Output the (x, y) coordinate of the center of the cell containing the given text.  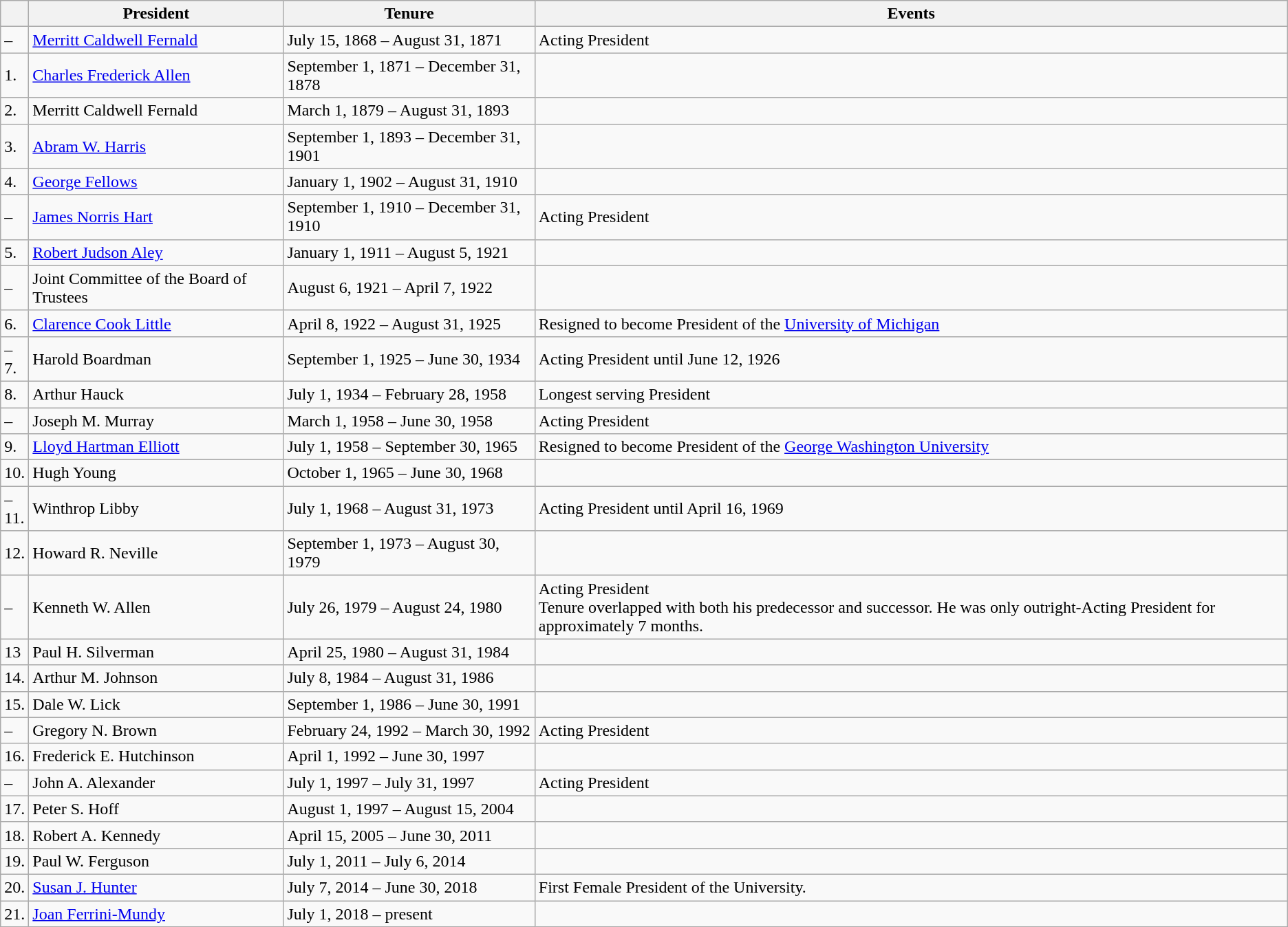
Robert A. Kennedy (156, 835)
January 1, 1911 – August 5, 1921 (409, 252)
21. (15, 914)
Tenure (409, 14)
First Female President of the University. (911, 887)
5. (15, 252)
13 (15, 652)
Events (911, 14)
April 1, 1992 – June 30, 1997 (409, 756)
Charles Frederick Allen (156, 76)
February 24, 1992 – March 30, 1992 (409, 730)
March 1, 1958 – June 30, 1958 (409, 420)
Arthur Hauck (156, 394)
Resigned to become President of the George Washington University (911, 447)
Harold Boardman (156, 359)
President (156, 14)
Joseph M. Murray (156, 420)
July 1, 2018 – present (409, 914)
Peter S. Hoff (156, 809)
January 1, 1902 – August 31, 1910 (409, 182)
July 8, 1984 – August 31, 1986 (409, 678)
Joint Committee of the Board of Trustees (156, 287)
April 8, 1922 – August 31, 1925 (409, 323)
September 1, 1973 – August 30, 1979 (409, 553)
8. (15, 394)
Resigned to become President of the University of Michigan (911, 323)
Frederick E. Hutchinson (156, 756)
2. (15, 111)
Clarence Cook Little (156, 323)
14. (15, 678)
Acting President until April 16, 1969 (911, 509)
October 1, 1965 – June 30, 1968 (409, 473)
July 15, 1868 – August 31, 1871 (409, 40)
April 25, 1980 – August 31, 1984 (409, 652)
Lloyd Hartman Elliott (156, 447)
9. (15, 447)
Acting President until June 12, 1926 (911, 359)
19. (15, 861)
September 1, 1893 – December 31, 1901 (409, 146)
August 1, 1997 – August 15, 2004 (409, 809)
July 1, 1997 – July 31, 1997 (409, 783)
3. (15, 146)
August 6, 1921 – April 7, 1922 (409, 287)
September 1, 1986 – June 30, 1991 (409, 704)
September 1, 1910 – December 31, 1910 (409, 217)
17. (15, 809)
George Fellows (156, 182)
July 1, 2011 – July 6, 2014 (409, 861)
Robert Judson Aley (156, 252)
Gregory N. Brown (156, 730)
September 1, 1871 – December 31, 1878 (409, 76)
James Norris Hart (156, 217)
–7. (15, 359)
Joan Ferrini-Mundy (156, 914)
16. (15, 756)
July 1, 1934 – February 28, 1958 (409, 394)
John A. Alexander (156, 783)
Acting President Tenure overlapped with both his predecessor and successor. He was only outright-Acting President for approximately 7 months. (911, 607)
Paul W. Ferguson (156, 861)
Paul H. Silverman (156, 652)
Longest serving President (911, 394)
4. (15, 182)
April 15, 2005 – June 30, 2011 (409, 835)
20. (15, 887)
Howard R. Neville (156, 553)
Dale W. Lick (156, 704)
Winthrop Libby (156, 509)
Kenneth W. Allen (156, 607)
18. (15, 835)
1. (15, 76)
Abram W. Harris (156, 146)
July 26, 1979 – August 24, 1980 (409, 607)
July 1, 1968 – August 31, 1973 (409, 509)
15. (15, 704)
12. (15, 553)
Susan J. Hunter (156, 887)
–11. (15, 509)
July 7, 2014 – June 30, 2018 (409, 887)
September 1, 1925 – June 30, 1934 (409, 359)
March 1, 1879 – August 31, 1893 (409, 111)
10. (15, 473)
6. (15, 323)
July 1, 1958 – September 30, 1965 (409, 447)
Arthur M. Johnson (156, 678)
Hugh Young (156, 473)
